Extract the (X, Y) coordinate from the center of the cell holding the provided text.  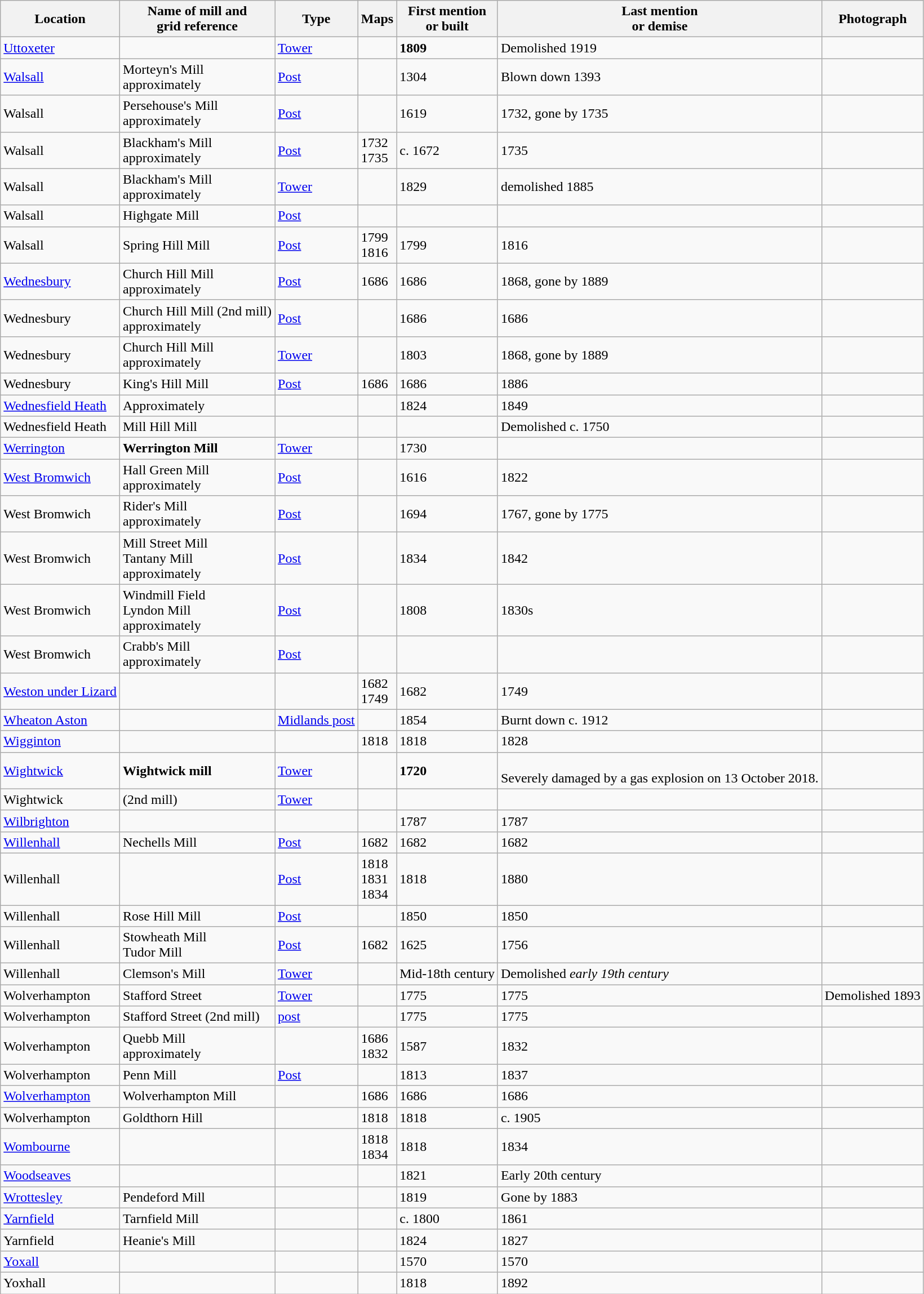
17991816 (377, 244)
Morteyn's Millapproximately (197, 77)
Persehouse's Millapproximately (197, 114)
Blown down 1393 (659, 77)
Wolverhampton Mill (197, 1096)
Demolished 1919 (659, 48)
Crabb's Millapproximately (197, 655)
Heanie's Mill (197, 1240)
1803 (447, 355)
(2nd mill) (197, 799)
King's Hill Mill (197, 384)
Wrottesley (60, 1197)
c. 1672 (447, 150)
Highgate Mill (197, 216)
1837 (659, 1075)
Tarnfield Mill (197, 1219)
Early 20th century (659, 1176)
16861832 (377, 1046)
Weston under Lizard (60, 691)
1625 (447, 945)
1861 (659, 1219)
demolished 1885 (659, 187)
Werrington (60, 448)
Midlands post (317, 720)
Woodseaves (60, 1176)
1735 (659, 150)
Gone by 1883 (659, 1197)
1822 (659, 478)
Hall Green Millapproximately (197, 478)
Demolished c. 1750 (659, 427)
1730 (447, 448)
1832 (659, 1046)
1892 (659, 1283)
Stowheath MillTudor Mill (197, 945)
c. 1800 (447, 1219)
Burnt down c. 1912 (659, 720)
Demolished early 19th century (659, 974)
181818311834 (377, 879)
Quebb Millapproximately (197, 1046)
1749 (659, 691)
18181834 (377, 1147)
1756 (659, 945)
1809 (447, 48)
1767, gone by 1775 (659, 514)
Pendeford Mill (197, 1197)
1819 (447, 1197)
Maps (377, 19)
1619 (447, 114)
c. 1905 (659, 1118)
1799 (447, 244)
Church Hill Mill (2nd mill)approximately (197, 318)
Wombourne (60, 1147)
Wilbrighton (60, 821)
1886 (659, 384)
Location (60, 19)
16821749 (377, 691)
Wheaton Aston (60, 720)
Mill Hill Mill (197, 427)
Stafford Street (2nd mill) (197, 1017)
1828 (659, 741)
Werrington Mill (197, 448)
1827 (659, 1240)
Yoxall (60, 1261)
Wigginton (60, 741)
1880 (659, 879)
1849 (659, 405)
Rose Hill Mill (197, 915)
Mill Street MillTantany Millapproximately (197, 558)
First mentionor built (447, 19)
1694 (447, 514)
1813 (447, 1075)
1616 (447, 478)
1816 (659, 244)
1587 (447, 1046)
1821 (447, 1176)
Clemson's Mill (197, 974)
Penn Mill (197, 1075)
Approximately (197, 405)
17321735 (377, 150)
post (317, 1017)
Photograph (872, 19)
1304 (447, 77)
1830s (659, 610)
1854 (447, 720)
Severely damaged by a gas explosion on 13 October 2018. (659, 771)
Windmill FieldLyndon Millapproximately (197, 610)
Last mention or demise (659, 19)
Type (317, 19)
Wightwick mill (197, 771)
1829 (447, 187)
Nechells Mill (197, 842)
1720 (447, 771)
Goldthorn Hill (197, 1118)
Yoxhall (60, 1283)
Stafford Street (197, 995)
1808 (447, 610)
Spring Hill Mill (197, 244)
1732, gone by 1735 (659, 114)
Mid-18th century (447, 974)
1842 (659, 558)
Uttoxeter (60, 48)
Demolished 1893 (872, 995)
Name of mill andgrid reference (197, 19)
Rider's Millapproximately (197, 514)
